Scan for the cell matching the given text and deliver its [X, Y] coordinate at center. 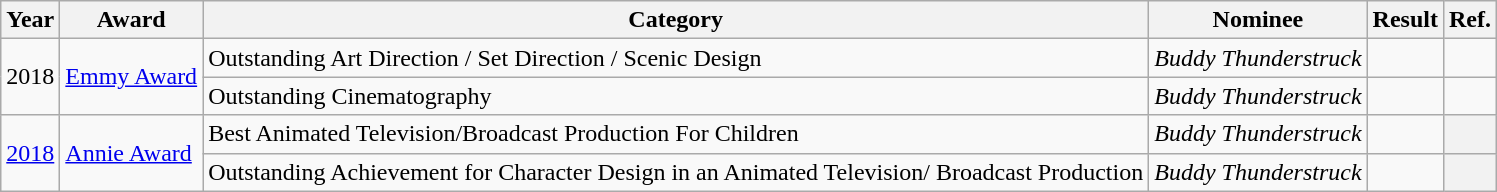
Result [1405, 20]
Emmy Award [132, 77]
Annie Award [132, 153]
Outstanding Achievement for Character Design in an Animated Television/ Broadcast Production [676, 172]
Best Animated Television/Broadcast Production For Children [676, 134]
Nominee [1258, 20]
Ref. [1470, 20]
Year [30, 20]
Outstanding Cinematography [676, 96]
Award [132, 20]
Outstanding Art Direction / Set Direction / Scenic Design [676, 58]
Category [676, 20]
